Determine the (X, Y) coordinate at the center of the cell enclosing the given text.  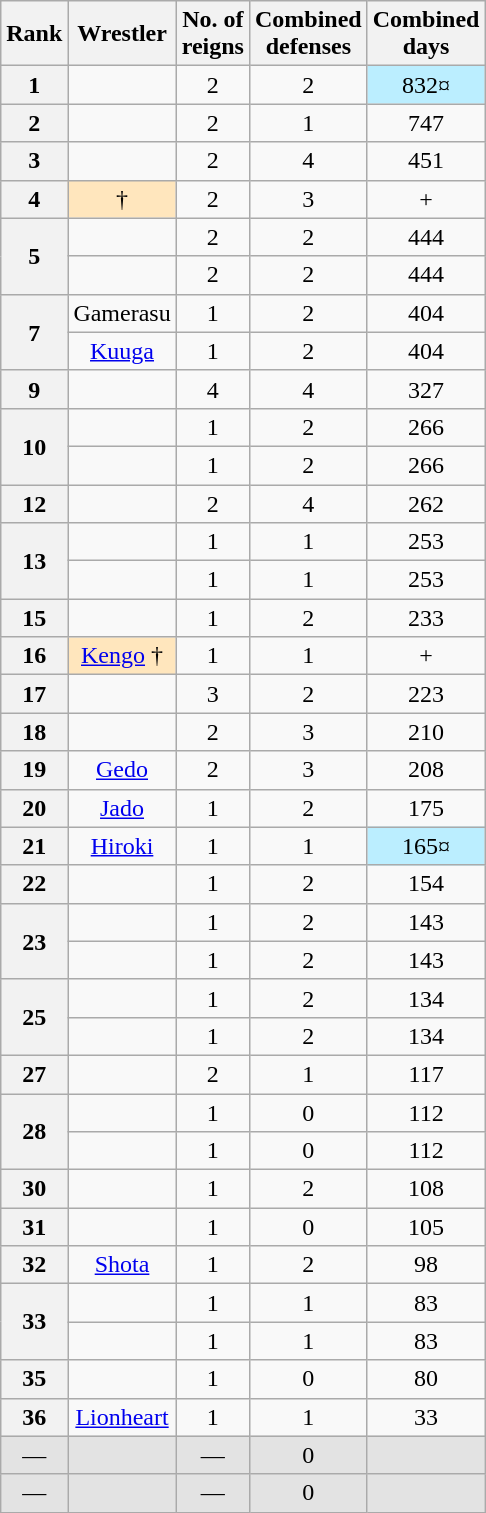
Combineddefenses (308, 34)
262 (426, 503)
No. ofreigns (212, 34)
Combineddays (426, 34)
80 (426, 1379)
15 (34, 618)
117 (426, 1074)
27 (34, 1074)
9 (34, 389)
18 (34, 732)
108 (426, 1189)
16 (34, 656)
28 (34, 1132)
Kuuga (122, 351)
Hiroki (122, 846)
223 (426, 694)
154 (426, 884)
Rank (34, 34)
Kengo † (122, 656)
Wrestler (122, 34)
31 (34, 1227)
105 (426, 1227)
† (122, 199)
98 (426, 1265)
19 (34, 770)
175 (426, 808)
10 (34, 446)
Gamerasu (122, 313)
5 (34, 256)
17 (34, 694)
25 (34, 1017)
35 (34, 1379)
165¤ (426, 846)
233 (426, 618)
20 (34, 808)
832¤ (426, 85)
7 (34, 332)
32 (34, 1265)
Lionheart (122, 1417)
36 (34, 1417)
30 (34, 1189)
210 (426, 732)
22 (34, 884)
Gedo (122, 770)
13 (34, 561)
208 (426, 770)
Shota (122, 1265)
21 (34, 846)
12 (34, 503)
451 (426, 161)
Jado (122, 808)
327 (426, 389)
23 (34, 941)
747 (426, 123)
